Search for the cell housing the specified text and yield its (x, y) center coordinate. 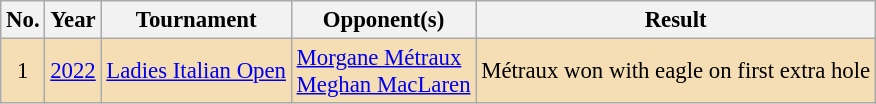
Opponent(s) (384, 20)
2022 (73, 72)
Ladies Italian Open (196, 72)
Year (73, 20)
Result (676, 20)
Morgane Métraux Meghan MacLaren (384, 72)
Tournament (196, 20)
No. (23, 20)
Métraux won with eagle on first extra hole (676, 72)
1 (23, 72)
